Provide the (x, y) coordinate of the cell's center where the given text is located.  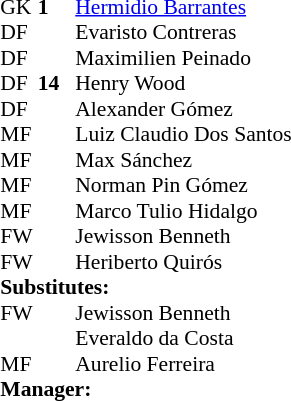
Alexander Gómez (183, 109)
14 (57, 83)
Substitutes: (146, 287)
Aurelio Ferreira (183, 364)
Norman Pin Gómez (183, 185)
Luiz Claudio Dos Santos (183, 135)
Marco Tulio Hidalgo (183, 211)
Heriberto Quirós (183, 262)
Everaldo da Costa (183, 339)
Henry Wood (183, 83)
Maximilien Peinado (183, 58)
Evaristo Contreras (183, 33)
Max Sánchez (183, 160)
